Return [x, y] of the center of cell containing provided text 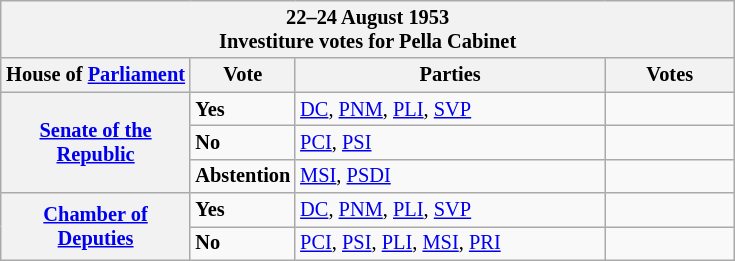
Chamber of Deputies [96, 226]
Votes [670, 75]
MSI, PSDI [450, 176]
PCI, PSI, PLI, MSI, PRI [450, 243]
Parties [450, 75]
Abstention [242, 176]
PCI, PSI [450, 142]
House of Parliament [96, 75]
Senate of the Republic [96, 142]
Vote [242, 75]
22–24 August 1953Investiture votes for Pella Cabinet [368, 29]
